Search for the cell housing the specified text and yield its [x, y] center coordinate. 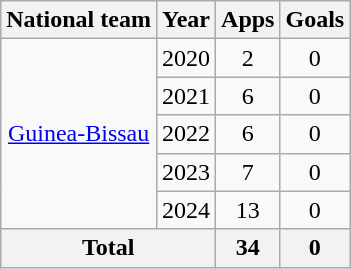
34 [248, 248]
2022 [186, 134]
Year [186, 20]
13 [248, 210]
2024 [186, 210]
Apps [248, 20]
2021 [186, 96]
7 [248, 172]
2 [248, 58]
Goals [315, 20]
National team [79, 20]
2020 [186, 58]
Guinea-Bissau [79, 134]
2023 [186, 172]
Total [108, 248]
